Return the [X, Y] coordinate for the center point of the cell that contains the specified text.  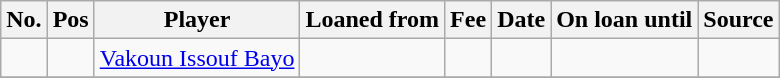
No. [24, 20]
Player [197, 20]
Source [738, 20]
On loan until [624, 20]
Loaned from [372, 20]
Fee [468, 20]
Date [522, 20]
Vakoun Issouf Bayo [197, 58]
Pos [70, 20]
